Determine the (X, Y) coordinate at the center of the cell enclosing the given text.  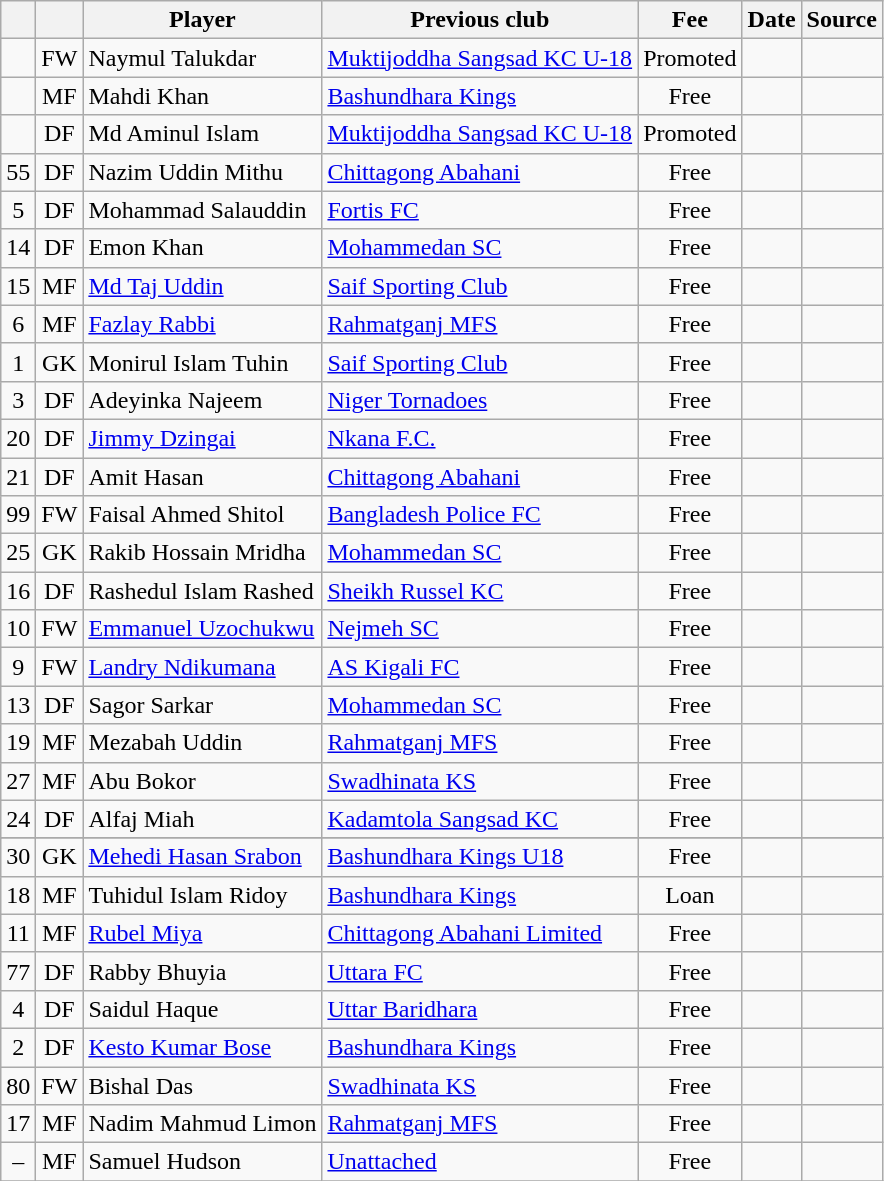
9 (18, 667)
Niger Tornadoes (480, 400)
Sheikh Russel KC (480, 591)
14 (18, 248)
Jimmy Dzingai (202, 438)
99 (18, 515)
Loan (690, 895)
Alfaj Miah (202, 819)
2 (18, 1047)
1 (18, 362)
Mezabah Uddin (202, 743)
Md Taj Uddin (202, 286)
Fortis FC (480, 210)
10 (18, 629)
27 (18, 781)
18 (18, 895)
Bashundhara Kings U18 (480, 857)
Tuhidul Islam Ridoy (202, 895)
Faisal Ahmed Shitol (202, 515)
3 (18, 400)
20 (18, 438)
21 (18, 477)
13 (18, 705)
Emon Khan (202, 248)
Abu Bokor (202, 781)
77 (18, 971)
Naymul Talukdar (202, 58)
55 (18, 172)
25 (18, 553)
– (18, 1162)
Nejmeh SC (480, 629)
24 (18, 819)
Uttara FC (480, 971)
Previous club (480, 20)
Mohammad Salauddin (202, 210)
30 (18, 857)
Bangladesh Police FC (480, 515)
4 (18, 1009)
Nazim Uddin Mithu (202, 172)
17 (18, 1124)
Monirul Islam Tuhin (202, 362)
Uttar Baridhara (480, 1009)
Nkana F.C. (480, 438)
Rubel Miya (202, 933)
AS Kigali FC (480, 667)
Source (842, 20)
11 (18, 933)
Sagor Sarkar (202, 705)
80 (18, 1085)
Landry Ndikumana (202, 667)
16 (18, 591)
Mehedi Hasan Srabon (202, 857)
Unattached (480, 1162)
Rabby Bhuyia (202, 971)
6 (18, 324)
Rakib Hossain Mridha (202, 553)
Chittagong Abahani Limited (480, 933)
Kadamtola Sangsad KC (480, 819)
Adeyinka Najeem (202, 400)
Amit Hasan (202, 477)
15 (18, 286)
Kesto Kumar Bose (202, 1047)
Samuel Hudson (202, 1162)
Fee (690, 20)
Nadim Mahmud Limon (202, 1124)
Emmanuel Uzochukwu (202, 629)
Rashedul Islam Rashed (202, 591)
Mahdi Khan (202, 96)
5 (18, 210)
Player (202, 20)
Saidul Haque (202, 1009)
Md Aminul Islam (202, 134)
Date (772, 20)
Bishal Das (202, 1085)
Fazlay Rabbi (202, 324)
19 (18, 743)
